Identify which cell holds the provided text, then report its (x, y) central coordinate. 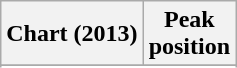
Peakposition (189, 34)
Chart (2013) (72, 34)
